Determine the (x, y) coordinate at the center of the cell enclosing the given text.  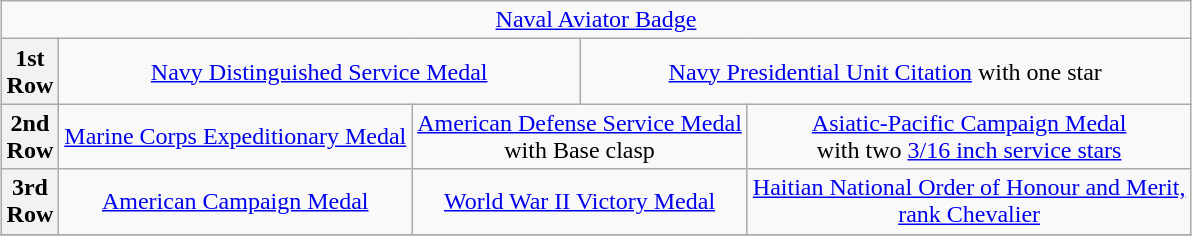
Marine Corps Expeditionary Medal (236, 136)
Naval Aviator Badge (596, 20)
3rdRow (30, 202)
American Defense Service Medal with Base clasp (580, 136)
2ndRow (30, 136)
Navy Distinguished Service Medal (320, 72)
Haitian National Order of Honour and Merit, rank Chevalier (969, 202)
American Campaign Medal (236, 202)
Navy Presidential Unit Citation with one star (886, 72)
1stRow (30, 72)
Asiatic-Pacific Campaign Medal with two 3/16 inch service stars (969, 136)
World War II Victory Medal (580, 202)
